Capture the cell that displays the provided text and extract its (x, y) central coordinate. 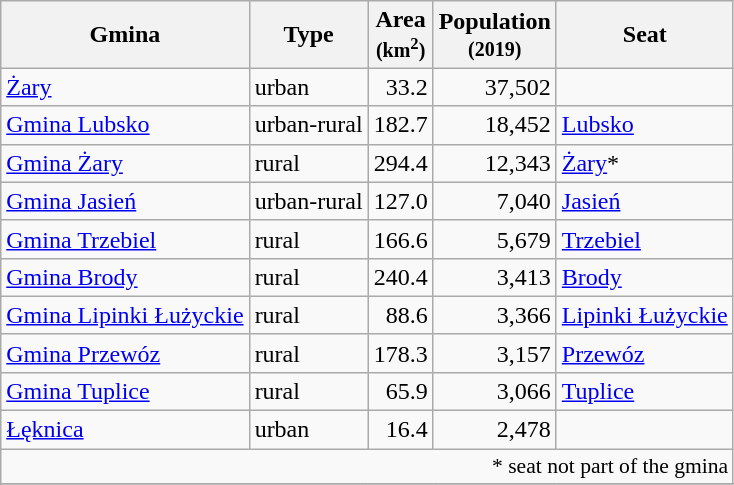
33.2 (400, 87)
7,040 (494, 201)
* seat not part of the gmina (368, 467)
16.4 (400, 430)
Gmina Lubsko (125, 125)
294.4 (400, 163)
Seat (644, 34)
Gmina Lipinki Łużyckie (125, 315)
182.7 (400, 125)
178.3 (400, 353)
Gmina Brody (125, 277)
Gmina Tuplice (125, 391)
240.4 (400, 277)
Lubsko (644, 125)
5,679 (494, 239)
37,502 (494, 87)
Gmina Przewóz (125, 353)
Brody (644, 277)
Tuplice (644, 391)
166.6 (400, 239)
Żary* (644, 163)
Lipinki Łużyckie (644, 315)
Area(km2) (400, 34)
3,066 (494, 391)
Gmina Żary (125, 163)
Population(2019) (494, 34)
Gmina Jasień (125, 201)
Jasień (644, 201)
Żary (125, 87)
Łęknica (125, 430)
3,366 (494, 315)
3,413 (494, 277)
Trzebiel (644, 239)
Gmina (125, 34)
18,452 (494, 125)
3,157 (494, 353)
12,343 (494, 163)
88.6 (400, 315)
65.9 (400, 391)
Gmina Trzebiel (125, 239)
127.0 (400, 201)
2,478 (494, 430)
Przewóz (644, 353)
Type (308, 34)
